Output the (x, y) coordinate of the center of the cell containing the given text.  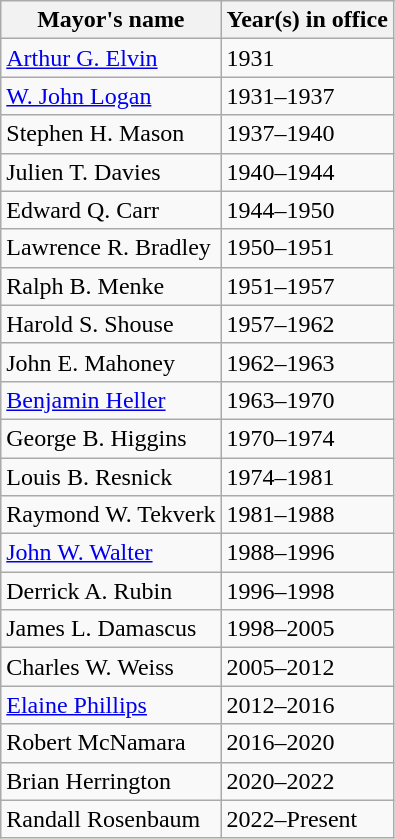
1981–1988 (307, 515)
1996–1998 (307, 591)
John E. Mahoney (111, 362)
1970–1974 (307, 438)
2016–2020 (307, 743)
Julien T. Davies (111, 172)
Stephen H. Mason (111, 134)
1931–1937 (307, 96)
John W. Walter (111, 553)
1998–2005 (307, 629)
Robert McNamara (111, 743)
1931 (307, 58)
Louis B. Resnick (111, 477)
Elaine Phillips (111, 705)
Edward Q. Carr (111, 210)
Arthur G. Elvin (111, 58)
Randall Rosenbaum (111, 819)
Mayor's name (111, 20)
1963–1970 (307, 400)
2005–2012 (307, 667)
James L. Damascus (111, 629)
1940–1944 (307, 172)
2020–2022 (307, 781)
1974–1981 (307, 477)
Year(s) in office (307, 20)
Charles W. Weiss (111, 667)
Harold S. Shouse (111, 324)
1957–1962 (307, 324)
1937–1940 (307, 134)
1951–1957 (307, 286)
1950–1951 (307, 248)
1988–1996 (307, 553)
George B. Higgins (111, 438)
Raymond W. Tekverk (111, 515)
Lawrence R. Bradley (111, 248)
Brian Herrington (111, 781)
Benjamin Heller (111, 400)
1962–1963 (307, 362)
W. John Logan (111, 96)
Derrick A. Rubin (111, 591)
1944–1950 (307, 210)
Ralph B. Menke (111, 286)
2022–Present (307, 819)
2012–2016 (307, 705)
